Scan for the cell matching the given text and deliver its [X, Y] coordinate at center. 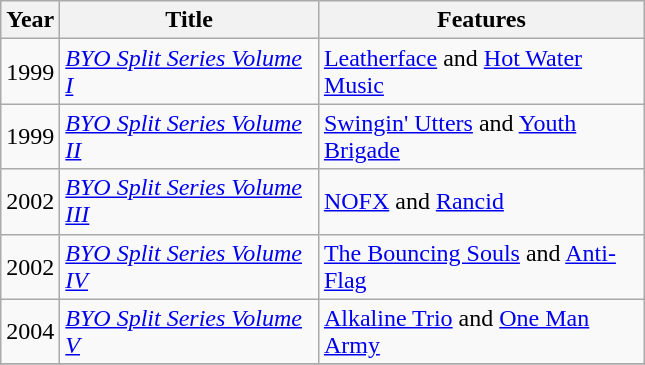
BYO Split Series Volume II [190, 136]
BYO Split Series Volume IV [190, 266]
2004 [30, 332]
BYO Split Series Volume I [190, 72]
Title [190, 20]
BYO Split Series Volume III [190, 202]
Swingin' Utters and Youth Brigade [481, 136]
Year [30, 20]
Leatherface and Hot Water Music [481, 72]
Alkaline Trio and One Man Army [481, 332]
Features [481, 20]
BYO Split Series Volume V [190, 332]
NOFX and Rancid [481, 202]
The Bouncing Souls and Anti-Flag [481, 266]
